Search for the cell housing the specified text and yield its (X, Y) center coordinate. 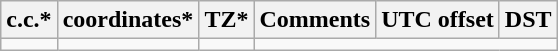
Comments (315, 20)
DST (528, 20)
UTC offset (438, 20)
coordinates* (128, 20)
TZ* (226, 20)
c.c.* (29, 20)
